Determine the (x, y) coordinate at the center of the cell enclosing the given text.  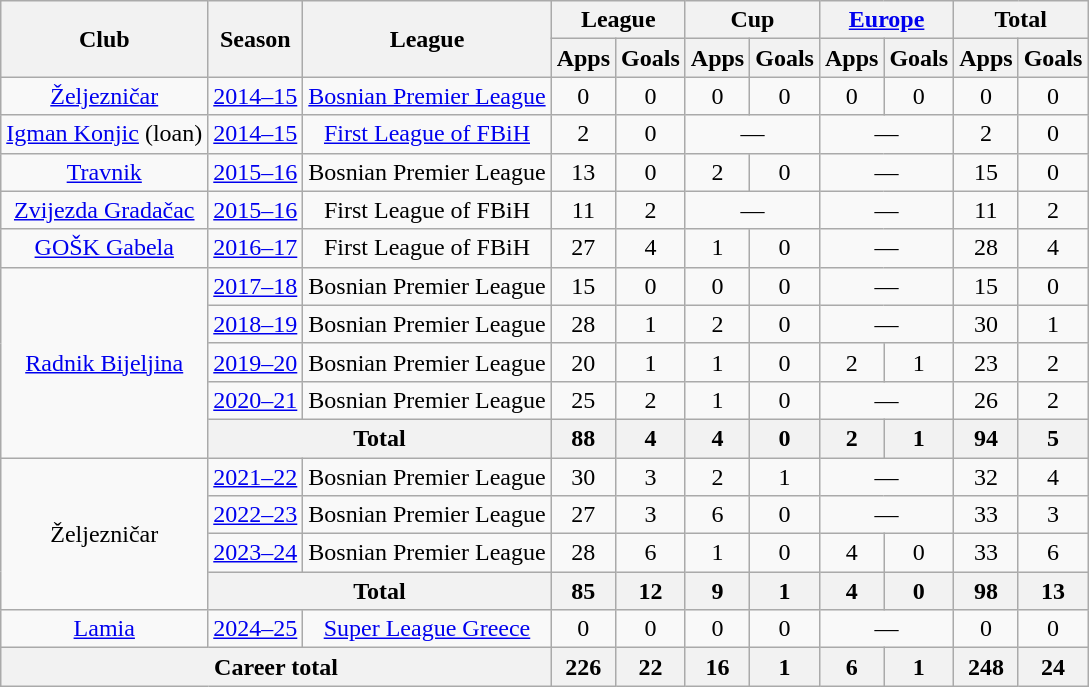
226 (583, 667)
9 (717, 591)
Travnik (104, 172)
Club (104, 39)
Europe (886, 20)
2017–18 (256, 286)
2024–25 (256, 629)
23 (986, 362)
20 (583, 362)
2016–17 (256, 248)
12 (651, 591)
26 (986, 400)
2021–22 (256, 477)
Super League Greece (427, 629)
32 (986, 477)
2020–21 (256, 400)
Igman Konjic (loan) (104, 134)
Cup (752, 20)
16 (717, 667)
2018–19 (256, 324)
5 (1053, 438)
GOŠK Gabela (104, 248)
85 (583, 591)
2022–23 (256, 515)
24 (1053, 667)
Season (256, 39)
2019–20 (256, 362)
94 (986, 438)
22 (651, 667)
25 (583, 400)
Lamia (104, 629)
Career total (276, 667)
248 (986, 667)
98 (986, 591)
88 (583, 438)
Radnik Bijeljina (104, 362)
2023–24 (256, 553)
Zvijezda Gradačac (104, 210)
